From the cell containing the given text, extract its center point as (x, y) coordinate. 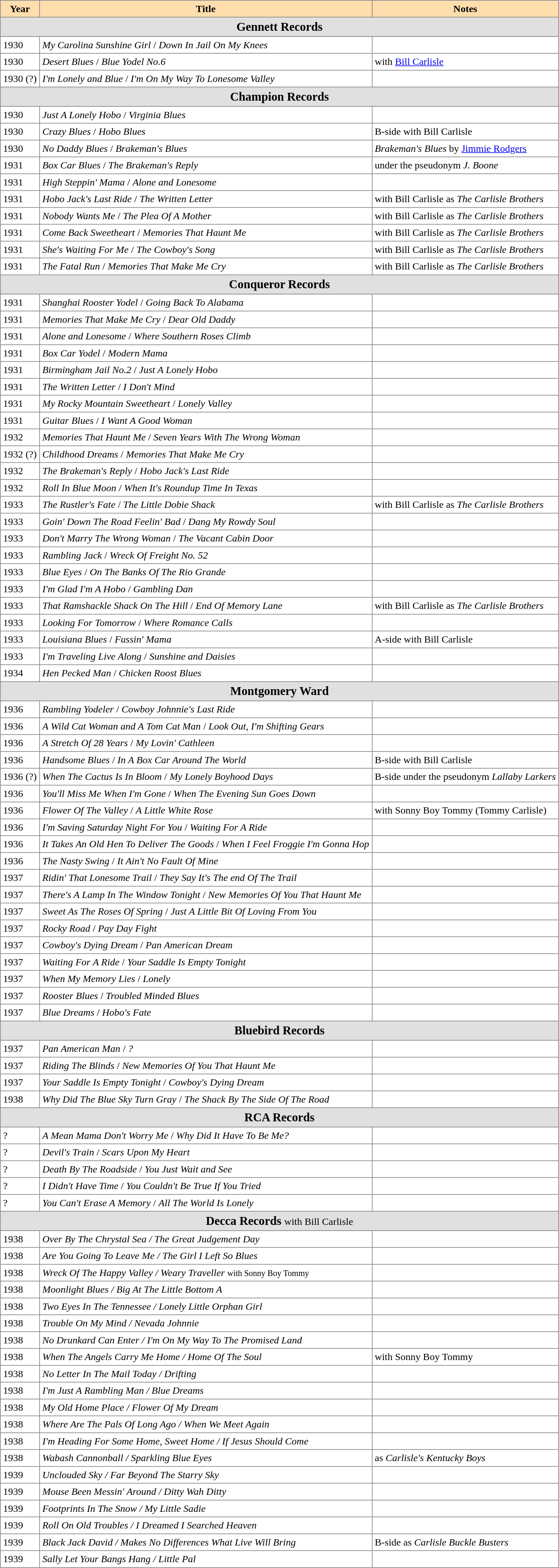
Unclouded Sky / Far Beyond The Starry Sky (205, 1475)
A Wild Cat Woman and A Tom Cat Man / Look Out, I'm Shifting Gears (205, 726)
Goin' Down The Road Feelin' Bad / Dang My Rowdy Soul (205, 522)
No Letter In The Mail Today / Drifting (205, 1374)
Blue Eyes / On The Banks Of The Rio Grande (205, 572)
Two Eyes In The Tennessee / Lonely Little Orphan Girl (205, 1306)
Rooster Blues / Troubled Minded Blues (205, 996)
Pan American Man / ? (205, 1049)
She's Waiting For Me / The Cowboy's Song (205, 250)
My Carolina Sunshine Girl / Down In Jail On My Knees (205, 45)
1934 (20, 673)
Desert Blues / Blue Yodel No.6 (205, 62)
Alone and Lonesome / Where Southern Roses Climb (205, 336)
Black Jack David / Makes No Differences What Live Will Bring (205, 1542)
When The Cactus Is In Bloom / My Lonely Boyhood Days (205, 777)
Don't Marry The Wrong Woman / The Vacant Cabin Door (205, 538)
It Takes An Old Hen To Deliver The Goods / When I Feel Froggie I'm Gonna Hop (205, 844)
My Rocky Mountain Sweetheart / Lonely Valley (205, 403)
Year (20, 9)
A Mean Mama Don't Worry Me / Why Did It Have To Be Me? (205, 1135)
Moonlight Blues / Big At The Little Bottom A (205, 1289)
Conqueror Records (279, 284)
Rocky Road / Pay Day Fight (205, 928)
Devil's Train / Scars Upon My Heart (205, 1152)
Childhood Dreams / Memories That Make Me Cry (205, 454)
Montgomery Ward (279, 691)
Sally Let Your Bangs Hang / Little Pal (205, 1559)
Memories That Make Me Cry / Dear Old Daddy (205, 319)
Nobody Wants Me / The Plea Of A Mother (205, 216)
Trouble On My Mind / Nevada Johnnie (205, 1323)
B-side as Carlisle Buckle Busters (465, 1542)
A Stretch Of 28 Years / My Lovin' Cathleen (205, 743)
I'm Glad I'm A Hobo / Gambling Dan (205, 589)
You Can't Erase A Memory / All The World Is Lonely (205, 1203)
I Didn't Have Time / You Couldn't Be True If You Tried (205, 1186)
Memories That Haunt Me / Seven Years With The Wrong Woman (205, 437)
No Daddy Blues / Brakeman's Blues (205, 148)
RCA Records (279, 1117)
High Steppin' Mama / Alone and Lonesome (205, 182)
1936 (?) (20, 777)
Birmingham Jail No.2 / Just A Lonely Hobo (205, 370)
The Fatal Run / Memories That Make Me Cry (205, 266)
Notes (465, 9)
My Old Home Place / Flower Of My Dream (205, 1407)
1930 (?) (20, 79)
with Sonny Boy Tommy (Tommy Carlisle) (465, 810)
Just A Lonely Hobo / Virginia Blues (205, 115)
with Bill Carlisle (465, 62)
as Carlisle's Kentucky Boys (465, 1458)
Come Back Sweetheart / Memories That Haunt Me (205, 232)
Box Car Yodel / Modern Mama (205, 353)
Hen Pecked Man / Chicken Roost Blues (205, 673)
Handsome Blues / In A Box Car Around The World (205, 760)
That Ramshackle Shack On The Hill / End Of Memory Lane (205, 606)
I'm Lonely and Blue / I'm On My Way To Lonesome Valley (205, 79)
When My Memory Lies / Lonely (205, 979)
with Sonny Boy Tommy (465, 1357)
The Brakeman's Reply / Hobo Jack's Last Ride (205, 471)
Shanghai Rooster Yodel / Going Back To Alabama (205, 302)
Guitar Blues / I Want A Good Woman (205, 420)
There's A Lamp In The Window Tonight / New Memories Of You That Haunt Me (205, 895)
Are You Going To Leave Me / The Girl I Left So Blues (205, 1256)
I'm Traveling Live Along / Sunshine and Daisies (205, 656)
Gennett Records (279, 27)
Where Are The Pals Of Long Ago / When We Meet Again (205, 1424)
Bluebird Records (279, 1031)
Brakeman's Blues by Jimmie Rodgers (465, 148)
Riding The Blinds / New Memories Of You That Haunt Me (205, 1066)
Looking For Tomorrow / Where Romance Calls (205, 623)
Over By The Chrystal Sea / The Great Judgement Day (205, 1239)
Title (205, 9)
Waiting For A Ride / Your Saddle Is Empty Tonight (205, 962)
Ridin' That Lonesome Trail / They Say It's The end Of The Trail (205, 878)
The Written Letter / I Don't Mind (205, 387)
Rambling Jack / Wreck Of Freight No. 52 (205, 555)
Sweet As The Roses Of Spring / Just A Little Bit Of Loving From You (205, 911)
I'm Heading For Some Home, Sweet Home / If Jesus Should Come (205, 1441)
I'm Saving Saturday Night For You / Waiting For A Ride (205, 827)
Your Saddle Is Empty Tonight / Cowboy's Dying Dream (205, 1082)
Why Did The Blue Sky Turn Gray / The Shack By The Side Of The Road (205, 1099)
Blue Dreams / Hobo's Fate (205, 1012)
Wreck Of The Happy Valley / Weary Traveller with Sonny Boy Tommy (205, 1273)
Footprints In The Snow / My Little Sadie (205, 1509)
1932 (?) (20, 454)
The Rustler's Fate / The Little Dobie Shack (205, 505)
Cowboy's Dying Dream / Pan American Dream (205, 945)
Death By The Roadside / You Just Wait and See (205, 1169)
Mouse Been Messin' Around / Ditty Wah Ditty (205, 1491)
Roll In Blue Moon / When It's Roundup Time In Texas (205, 488)
Hobo Jack's Last Ride / The Written Letter (205, 199)
No Drunkard Can Enter / I'm On My Way To The Promised Land (205, 1340)
Crazy Blues / Hobo Blues (205, 131)
B-side under the pseudonym Lallaby Larkers (465, 777)
Wabash Cannonball / Sparkling Blue Eyes (205, 1458)
A-side with Bill Carlisle (465, 639)
The Nasty Swing / It Ain't No Fault Of Mine (205, 861)
Roll On Old Troubles / I Dreamed I Searched Heaven (205, 1525)
Champion Records (279, 96)
Decca Records with Bill Carlisle (279, 1221)
Flower Of The Valley / A Little White Rose (205, 810)
under the pseudonym J. Boone (465, 165)
When The Angels Carry Me Home / Home Of The Soul (205, 1357)
You'll Miss Me When I'm Gone / When The Evening Sun Goes Down (205, 794)
Rambling Yodeler / Cowboy Johnnie's Last Ride (205, 709)
Louisiana Blues / Fussin' Mama (205, 639)
Box Car Blues / The Brakeman's Reply (205, 165)
I'm Just A Rambling Man / Blue Dreams (205, 1390)
